Extract the (x, y) coordinate from the center of the cell holding the provided text.  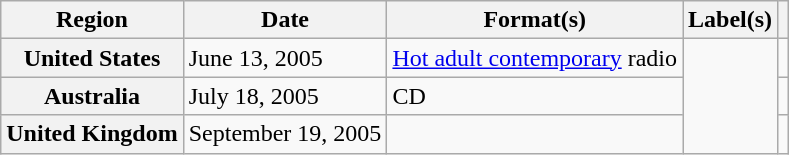
Label(s) (730, 20)
July 18, 2005 (285, 96)
June 13, 2005 (285, 58)
Hot adult contemporary radio (535, 58)
Australia (92, 96)
United States (92, 58)
United Kingdom (92, 134)
Date (285, 20)
September 19, 2005 (285, 134)
Format(s) (535, 20)
CD (535, 96)
Region (92, 20)
